Find where the given text appears and provide that cell's center as [X, Y] coordinate. 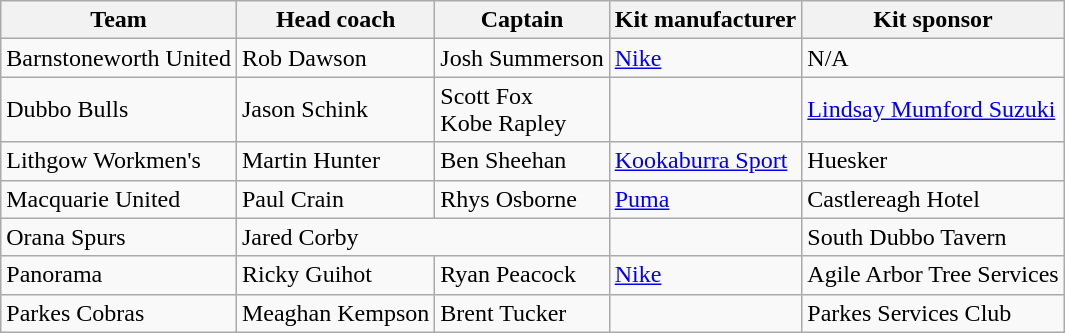
Jared Corby [422, 237]
Huesker [933, 161]
Macquarie United [119, 199]
Ben Sheehan [522, 161]
Kit sponsor [933, 20]
Agile Arbor Tree Services [933, 275]
Kookaburra Sport [706, 161]
Head coach [335, 20]
Parkes Services Club [933, 313]
Captain [522, 20]
Paul Crain [335, 199]
Rhys Osborne [522, 199]
Rob Dawson [335, 58]
Lithgow Workmen's [119, 161]
Kit manufacturer [706, 20]
Jason Schink [335, 110]
Parkes Cobras [119, 313]
Meaghan Kempson [335, 313]
Ryan Peacock [522, 275]
Brent Tucker [522, 313]
Scott Fox Kobe Rapley [522, 110]
South Dubbo Tavern [933, 237]
Puma [706, 199]
Barnstoneworth United [119, 58]
Ricky Guihot [335, 275]
Orana Spurs [119, 237]
Dubbo Bulls [119, 110]
Josh Summerson [522, 58]
Castlereagh Hotel [933, 199]
Team [119, 20]
N/A [933, 58]
Martin Hunter [335, 161]
Panorama [119, 275]
Lindsay Mumford Suzuki [933, 110]
